Find where the given text appears and provide that cell's center as (X, Y) coordinate. 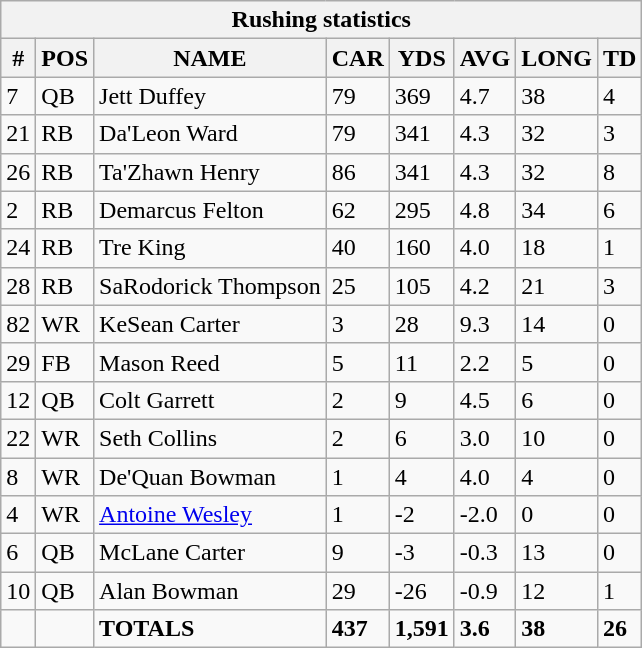
TD (619, 58)
TOTALS (210, 629)
AVG (484, 58)
Mason Reed (210, 362)
3.0 (484, 438)
LONG (557, 58)
CAR (358, 58)
369 (422, 96)
De'Quan Bowman (210, 477)
SaRodorick Thompson (210, 286)
4.2 (484, 286)
Seth Collins (210, 438)
2.2 (484, 362)
-26 (422, 591)
25 (358, 286)
NAME (210, 58)
Demarcus Felton (210, 210)
82 (18, 324)
4.5 (484, 400)
18 (557, 248)
KeSean Carter (210, 324)
105 (422, 286)
-0.3 (484, 553)
Rushing statistics (322, 20)
Tre King (210, 248)
24 (18, 248)
POS (65, 58)
437 (358, 629)
7 (18, 96)
22 (18, 438)
4.7 (484, 96)
295 (422, 210)
FB (65, 362)
1,591 (422, 629)
40 (358, 248)
14 (557, 324)
160 (422, 248)
13 (557, 553)
McLane Carter (210, 553)
YDS (422, 58)
4.8 (484, 210)
34 (557, 210)
Ta'Zhawn Henry (210, 172)
Antoine Wesley (210, 515)
11 (422, 362)
9.3 (484, 324)
-2 (422, 515)
62 (358, 210)
Colt Garrett (210, 400)
3.6 (484, 629)
Da'Leon Ward (210, 134)
86 (358, 172)
Jett Duffey (210, 96)
# (18, 58)
-0.9 (484, 591)
Alan Bowman (210, 591)
-2.0 (484, 515)
-3 (422, 553)
